Find where the given text appears and provide that cell's center as [x, y] coordinate. 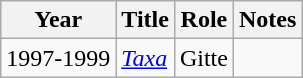
Taxa [146, 58]
Role [204, 20]
1997-1999 [58, 58]
Title [146, 20]
Year [58, 20]
Notes [267, 20]
Gitte [204, 58]
